Detect which cell encompasses the target text, then output its (X, Y) center coordinate. 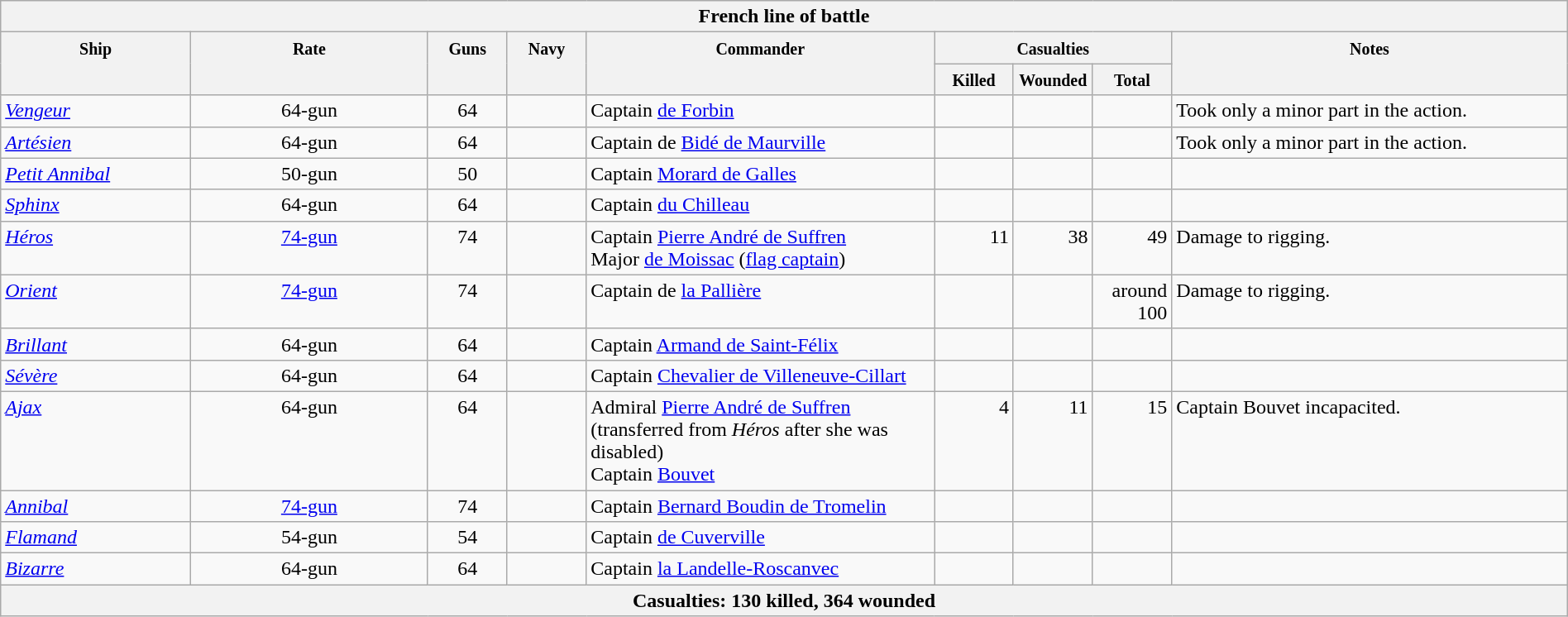
around 100 (1132, 301)
50 (467, 174)
Bizarre (96, 569)
Killed (974, 79)
Brillant (96, 344)
Captain la Landelle-Roscanvec (761, 569)
Captain Morard de Galles (761, 174)
French line of battle (784, 17)
Orient (96, 301)
Captain Chevalier de Villeneuve-Cillart (761, 375)
Annibal (96, 505)
Vengeur (96, 111)
Captain du Chilleau (761, 205)
Flamand (96, 538)
Captain de Cuverville (761, 538)
Ship (96, 64)
Captain de Bidé de Maurville (761, 142)
Petit Annibal (96, 174)
Captain de la Pallière (761, 301)
Ajax (96, 440)
Héros (96, 248)
54-gun (309, 538)
Commander (761, 64)
Artésien (96, 142)
50-gun (309, 174)
Navy (547, 64)
Casualties: 130 killed, 364 wounded (784, 600)
49 (1132, 248)
Total (1132, 79)
4 (974, 440)
15 (1132, 440)
Casualties (1054, 48)
Sphinx (96, 205)
Wounded (1053, 79)
Guns (467, 64)
Notes (1370, 64)
Sévère (96, 375)
38 (1053, 248)
Rate (309, 64)
Captain Bouvet incapacited. (1370, 440)
Captain Pierre André de SuffrenMajor de Moissac (flag captain) (761, 248)
54 (467, 538)
Admiral Pierre André de Suffren (transferred from Héros after she was disabled)Captain Bouvet (761, 440)
Captain de Forbin (761, 111)
Captain Armand de Saint-Félix (761, 344)
Captain Bernard Boudin de Tromelin (761, 505)
